Search for the cell housing the specified text and yield its (x, y) center coordinate. 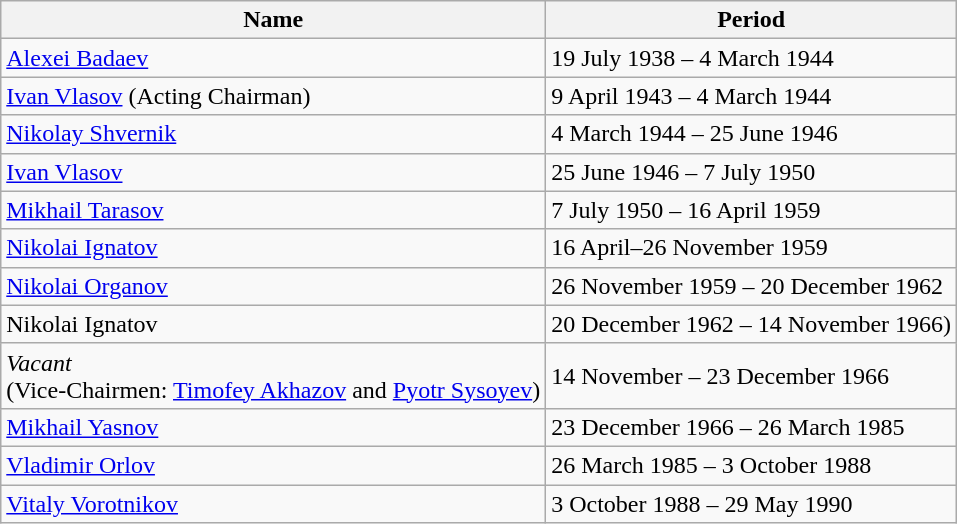
Vitaly Vorotnikov (274, 503)
25 June 1946 – 7 July 1950 (752, 172)
Mikhail Yasnov (274, 427)
16 April–26 November 1959 (752, 248)
23 December 1966 – 26 March 1985 (752, 427)
Vacant(Vice-Chairmen: Timofey Akhazov and Pyotr Sysoyev) (274, 376)
Period (752, 20)
Ivan Vlasov (Acting Chairman) (274, 96)
19 July 1938 – 4 March 1944 (752, 58)
Nikolay Shvernik (274, 134)
Alexei Badaev (274, 58)
14 November – 23 December 1966 (752, 376)
26 March 1985 – 3 October 1988 (752, 465)
Mikhail Tarasov (274, 210)
Vladimir Orlov (274, 465)
26 November 1959 – 20 December 1962 (752, 286)
Name (274, 20)
20 December 1962 – 14 November 1966) (752, 324)
3 October 1988 – 29 May 1990 (752, 503)
Ivan Vlasov (274, 172)
4 March 1944 – 25 June 1946 (752, 134)
7 July 1950 – 16 April 1959 (752, 210)
Nikolai Organov (274, 286)
9 April 1943 – 4 March 1944 (752, 96)
